For the text-containing cell, return its midpoint in (X, Y) coordinate format. 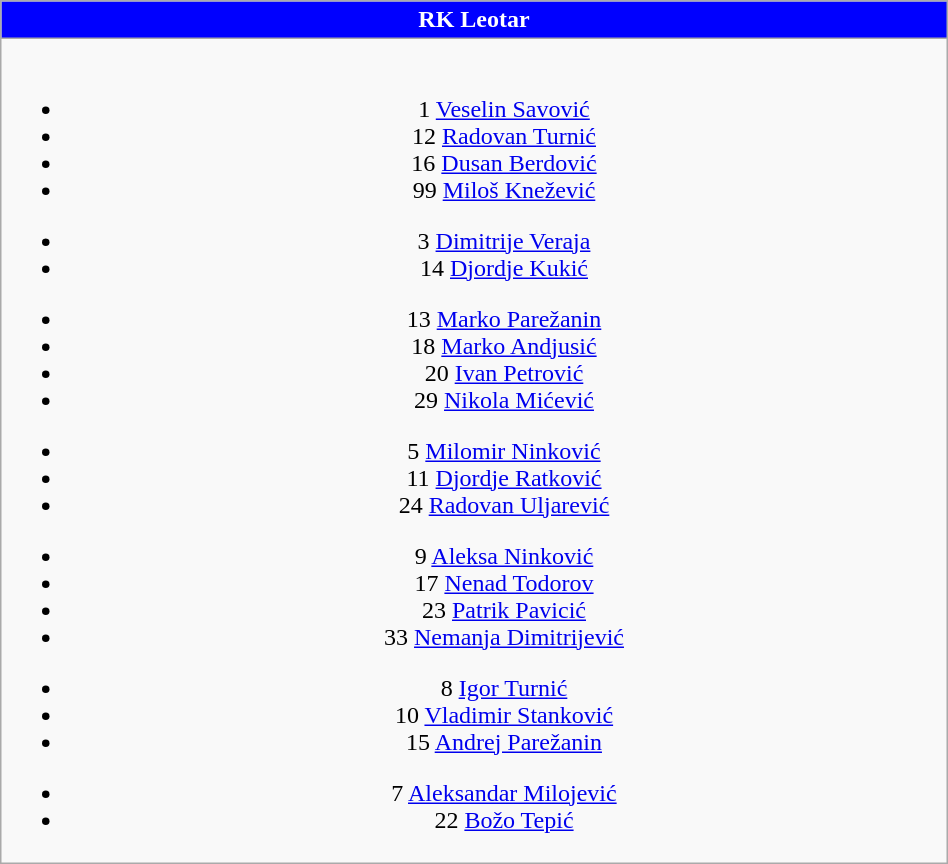
RK Leotar (474, 20)
